Return the (X, Y) coordinate for the center point of the cell that contains the specified text.  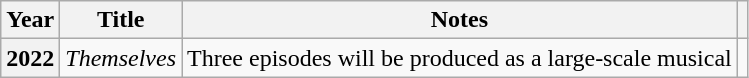
Title (121, 20)
2022 (30, 58)
Themselves (121, 58)
Notes (460, 20)
Year (30, 20)
Three episodes will be produced as a large-scale musical (460, 58)
